Provide the [X, Y] coordinate of the cell's center where the given text is located.  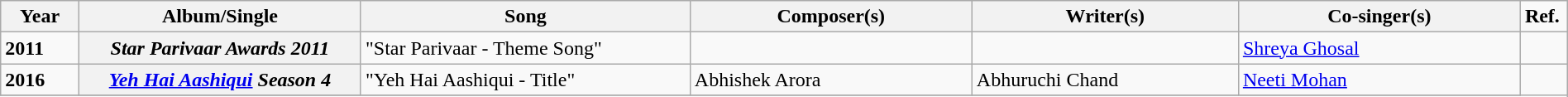
Ref. [1543, 17]
Co-singer(s) [1379, 17]
Year [40, 17]
Writer(s) [1105, 17]
Neeti Mohan [1379, 80]
Shreya Ghosal [1379, 48]
Yeh Hai Aashiqui Season 4 [220, 80]
2011 [40, 48]
"Yeh Hai Aashiqui - Title" [525, 80]
Composer(s) [830, 17]
Song [525, 17]
"Star Parivaar - Theme Song" [525, 48]
Abhishek Arora [830, 80]
2016 [40, 80]
Star Parivaar Awards 2011 [220, 48]
Album/Single [220, 17]
Abhuruchi Chand [1105, 80]
